Return the [X, Y] coordinate for the center point of the cell that contains the specified text.  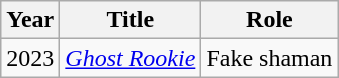
Title [130, 20]
2023 [30, 58]
Role [270, 20]
Year [30, 20]
Ghost Rookie [130, 58]
Fake shaman [270, 58]
